Return (X, Y) of the center of cell containing provided text 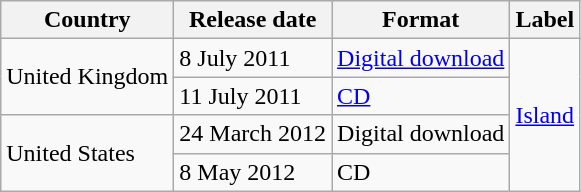
11 July 2011 (253, 96)
Country (88, 20)
8 May 2012 (253, 172)
24 March 2012 (253, 134)
United States (88, 153)
Island (545, 115)
Release date (253, 20)
Label (545, 20)
United Kingdom (88, 77)
Format (421, 20)
8 July 2011 (253, 58)
